Return [X, Y] of the center of cell containing provided text 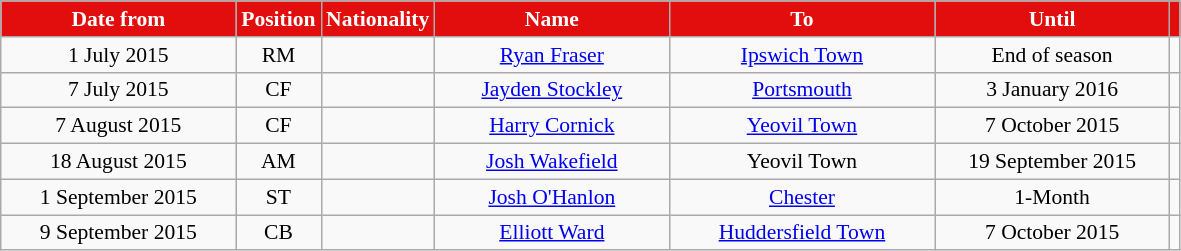
To [802, 19]
18 August 2015 [118, 162]
3 January 2016 [1052, 90]
Harry Cornick [552, 126]
Name [552, 19]
1 July 2015 [118, 55]
Portsmouth [802, 90]
7 July 2015 [118, 90]
ST [278, 197]
19 September 2015 [1052, 162]
CB [278, 233]
Nationality [378, 19]
Ipswich Town [802, 55]
Jayden Stockley [552, 90]
1-Month [1052, 197]
Josh O'Hanlon [552, 197]
End of season [1052, 55]
Position [278, 19]
Huddersfield Town [802, 233]
Until [1052, 19]
1 September 2015 [118, 197]
Date from [118, 19]
RM [278, 55]
7 August 2015 [118, 126]
Elliott Ward [552, 233]
Josh Wakefield [552, 162]
9 September 2015 [118, 233]
Chester [802, 197]
Ryan Fraser [552, 55]
AM [278, 162]
